Locate the cell with the specified text and output its [x, y] center coordinate. 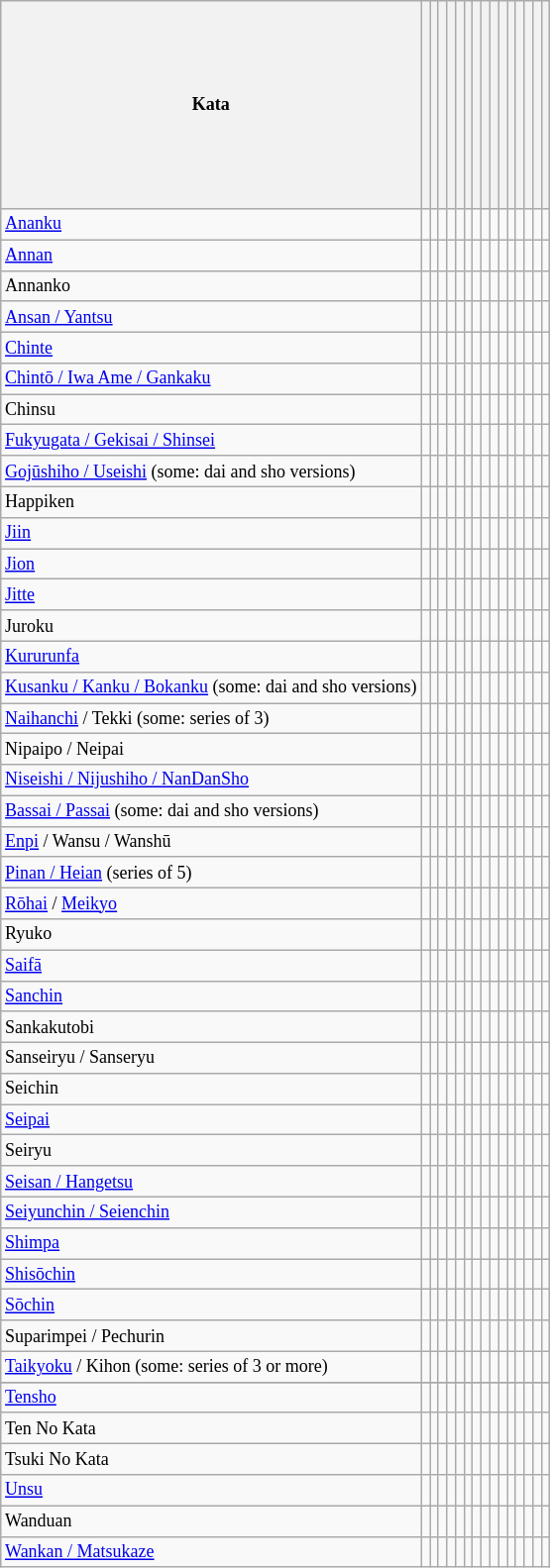
Shimpa [211, 1242]
Seichin [211, 1090]
Sōchin [211, 1306]
Seisan / Hangetsu [211, 1181]
Enpi / Wansu / Wanshū [211, 842]
Sankakutobi [211, 1026]
Tsuki No Kata [211, 1460]
Shisōchin [211, 1274]
Ryuko [211, 935]
Chinsu [211, 410]
Jitte [211, 594]
Gojūshiho / Useishi (some: dai and sho versions) [211, 471]
Seiryu [211, 1151]
Unsu [211, 1490]
Ansan / Yantsu [211, 317]
Chinte [211, 347]
Chintō / Iwa Ame / Gankaku [211, 378]
Bassai / Passai (some: dai and sho versions) [211, 810]
Fukyugata / Gekisai / Shinsei [211, 440]
Sanseiryu / Sanseryu [211, 1058]
Suparimpei / Pechurin [211, 1335]
Annanko [211, 285]
Kata [211, 105]
Niseishi / Nijushiho / NanDanSho [211, 781]
Juroku [211, 626]
Wankan / Matsukaze [211, 1551]
Seipai [211, 1119]
Naihanchi / Tekki (some: series of 3) [211, 719]
Jiin [211, 533]
Annan [211, 256]
Happiken [211, 501]
Kururunfa [211, 656]
Ananku [211, 224]
Ten No Kata [211, 1428]
Jion [211, 565]
Saifā [211, 965]
Kusanku / Kanku / Bokanku (some: dai and sho versions) [211, 687]
Sanchin [211, 996]
Taikyoku / Kihon (some: series of 3 or more) [211, 1367]
Wanduan [211, 1521]
Rōhai / Meikyo [211, 903]
Tensho [211, 1397]
Pinan / Heian (series of 5) [211, 872]
Nipaipo / Neipai [211, 749]
Seiyunchin / Seienchin [211, 1212]
